Pinpoint the cell where the given text exists, returning its [X, Y] midpoint coordinate. 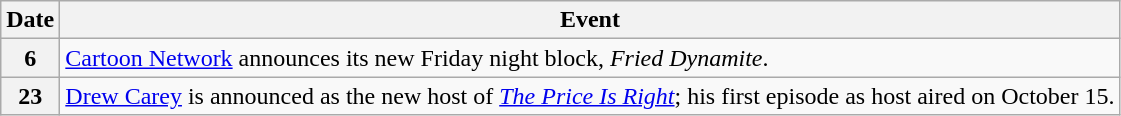
6 [30, 58]
Drew Carey is announced as the new host of The Price Is Right; his first episode as host aired on October 15. [590, 96]
Date [30, 20]
Cartoon Network announces its new Friday night block, Fried Dynamite. [590, 58]
Event [590, 20]
23 [30, 96]
